Extract the [x, y] coordinate from the center of the cell holding the provided text.  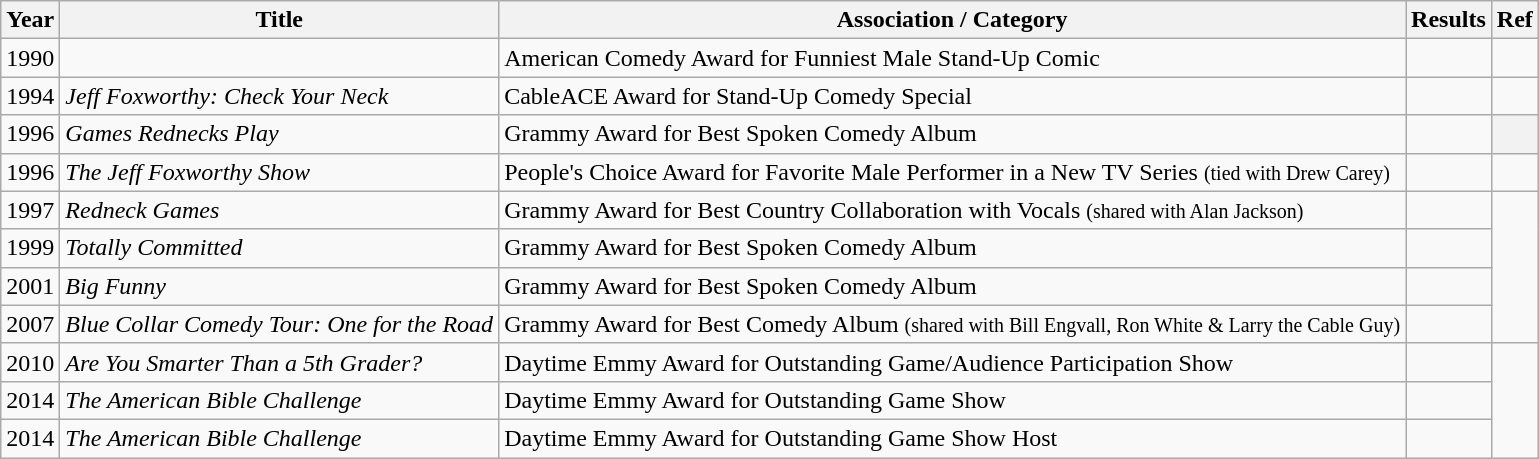
Grammy Award for Best Country Collaboration with Vocals (shared with Alan Jackson) [952, 210]
People's Choice Award for Favorite Male Performer in a New TV Series (tied with Drew Carey) [952, 172]
1994 [30, 96]
CableACE Award for Stand-Up Comedy Special [952, 96]
Are You Smarter Than a 5th Grader? [280, 362]
2010 [30, 362]
Daytime Emmy Award for Outstanding Game Show Host [952, 438]
Results [1449, 20]
Ref [1514, 20]
Title [280, 20]
Totally Committed [280, 248]
1997 [30, 210]
Blue Collar Comedy Tour: One for the Road [280, 324]
1999 [30, 248]
Redneck Games [280, 210]
The Jeff Foxworthy Show [280, 172]
Grammy Award for Best Comedy Album (shared with Bill Engvall, Ron White & Larry the Cable Guy) [952, 324]
Games Rednecks Play [280, 134]
American Comedy Award for Funniest Male Stand-Up Comic [952, 58]
Daytime Emmy Award for Outstanding Game/Audience Participation Show [952, 362]
2007 [30, 324]
2001 [30, 286]
1990 [30, 58]
Association / Category [952, 20]
Jeff Foxworthy: Check Your Neck [280, 96]
Big Funny [280, 286]
Daytime Emmy Award for Outstanding Game Show [952, 400]
Year [30, 20]
